From the cell containing the given text, extract its center point as (x, y) coordinate. 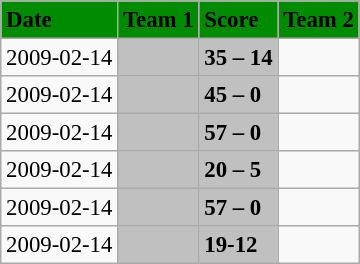
35 – 14 (238, 57)
45 – 0 (238, 95)
Score (238, 20)
19-12 (238, 245)
Team 2 (318, 20)
Team 1 (158, 20)
Date (60, 20)
20 – 5 (238, 170)
